Locate the cell with the specified text and output its (x, y) center coordinate. 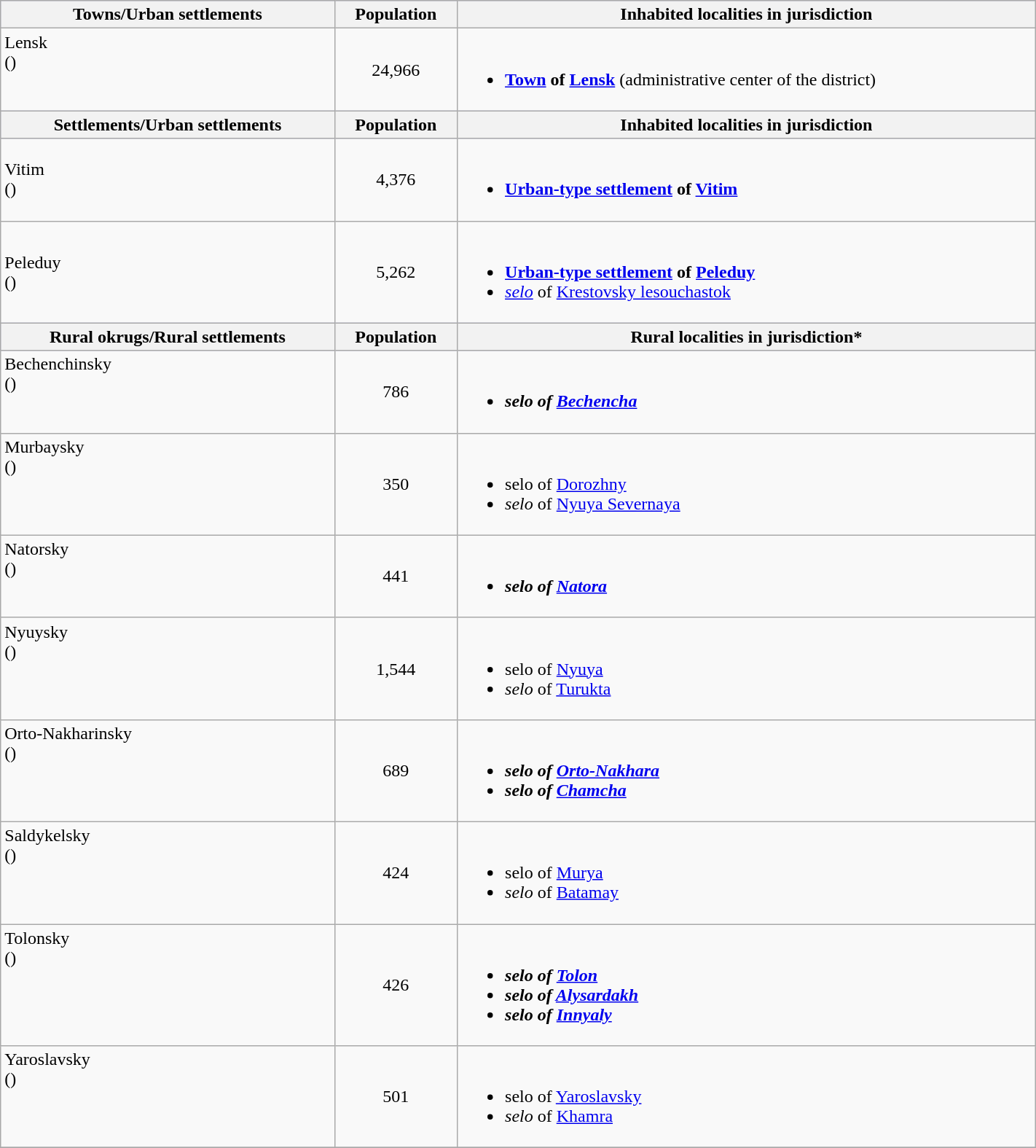
Orto-Nakharinsky() (168, 770)
Saldykelsky() (168, 872)
Bechenchinsky() (168, 392)
501 (396, 1097)
selo of Orto-Nakharaselo of Chamcha (747, 770)
24,966 (396, 70)
Vitim() (168, 179)
Nyuysky() (168, 668)
selo of Yaroslavskyselo of Khamra (747, 1097)
5,262 (396, 272)
350 (396, 484)
selo of Dorozhnyselo of Nyuya Severnaya (747, 484)
selo of Muryaselo of Batamay (747, 872)
Lensk() (168, 70)
Rural localities in jurisdiction* (747, 337)
1,544 (396, 668)
selo of Tolonselo of Alysardakhselo of Innyaly (747, 985)
4,376 (396, 179)
Town of Lensk (administrative center of the district) (747, 70)
Towns/Urban settlements (168, 15)
786 (396, 392)
selo of Bechencha (747, 392)
Yaroslavsky() (168, 1097)
689 (396, 770)
selo of Nyuyaselo of Turukta (747, 668)
selo of Natora (747, 576)
Urban-type settlement of Peleduyselo of Krestovsky lesouchastok (747, 272)
Settlements/Urban settlements (168, 125)
Murbaysky() (168, 484)
Rural okrugs/Rural settlements (168, 337)
426 (396, 985)
Urban-type settlement of Vitim (747, 179)
Natorsky() (168, 576)
Tolonsky() (168, 985)
424 (396, 872)
441 (396, 576)
Peleduy() (168, 272)
